Search for the cell housing the specified text and yield its (X, Y) center coordinate. 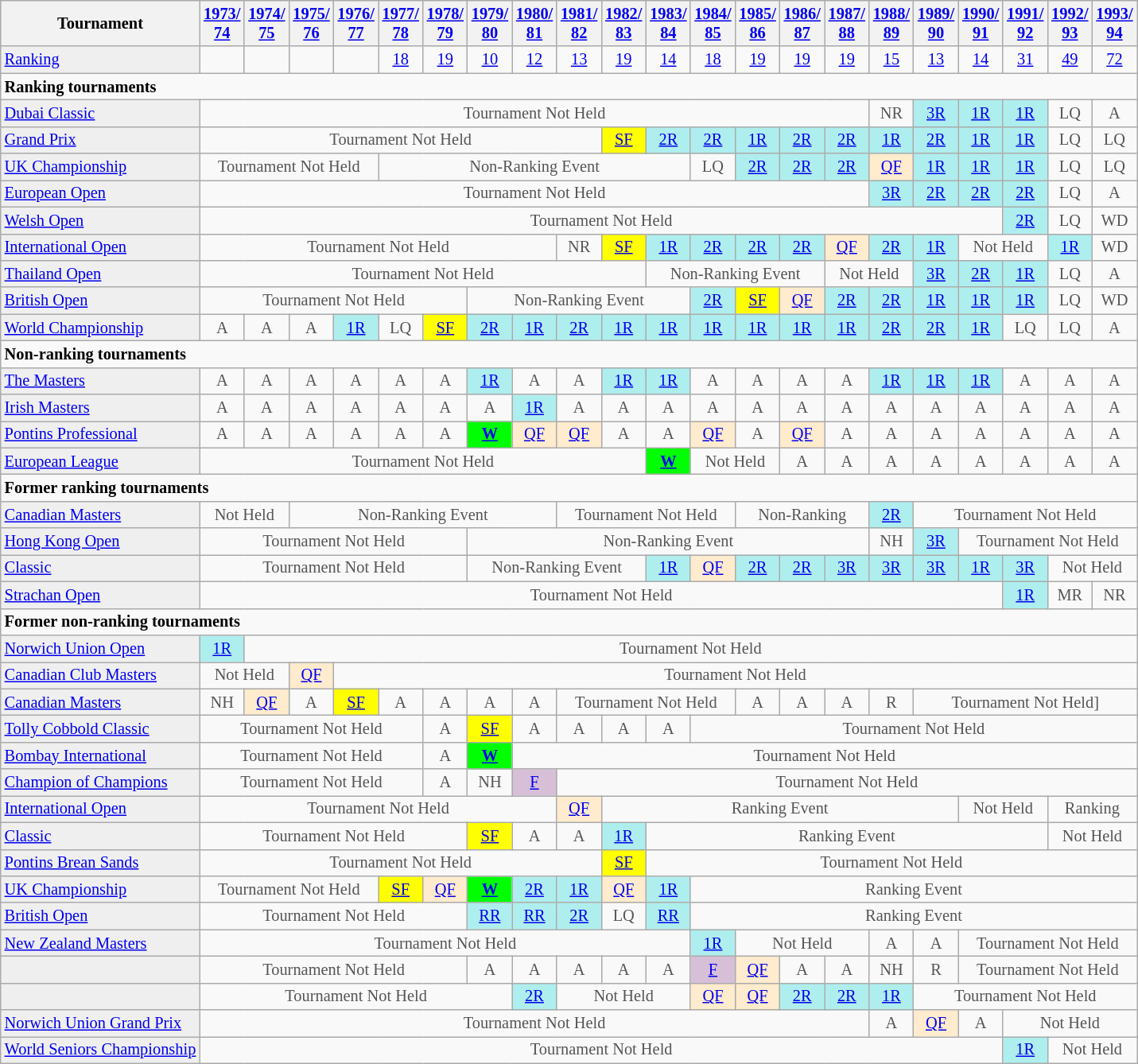
1980/81 (534, 23)
Strachan Open (100, 595)
Norwich Union Open (100, 648)
1991/92 (1025, 23)
Non-Ranking (802, 515)
Grand Prix (100, 140)
12 (534, 60)
Tournament Not Held] (1026, 702)
49 (1070, 60)
World Seniors Championship (100, 1050)
Thailand Open (100, 274)
1984/85 (713, 23)
Pontins Professional (100, 434)
MR (1070, 595)
The Masters (100, 381)
1979/80 (490, 23)
1986/87 (802, 23)
Dubai Classic (100, 113)
Hong Kong Open (100, 542)
15 (891, 60)
31 (1025, 60)
1975/76 (311, 23)
1973/74 (222, 23)
1985/86 (758, 23)
Welsh Open (100, 220)
1982/83 (623, 23)
Irish Masters (100, 408)
Ranking tournaments (569, 87)
1983/84 (668, 23)
Tolly Cobbold Classic (100, 728)
Former ranking tournaments (569, 487)
1974/75 (266, 23)
1977/78 (401, 23)
1981/82 (579, 23)
Pontins Brean Sands (100, 863)
New Zealand Masters (100, 943)
1992/93 (1070, 23)
Former non-ranking tournaments (569, 622)
European Open (100, 193)
1989/90 (936, 23)
1987/88 (847, 23)
1988/89 (891, 23)
Norwich Union Grand Prix (100, 1023)
Champion of Champions (100, 782)
1978/79 (445, 23)
1976/77 (356, 23)
10 (490, 60)
72 (1114, 60)
European League (100, 461)
1993/94 (1114, 23)
Canadian Club Masters (100, 675)
World Championship (100, 328)
Bombay International (100, 755)
Non-ranking tournaments (569, 354)
1990/91 (981, 23)
Tournament (100, 23)
